Determine the [x, y] coordinate at the center of the cell enclosing the given text.  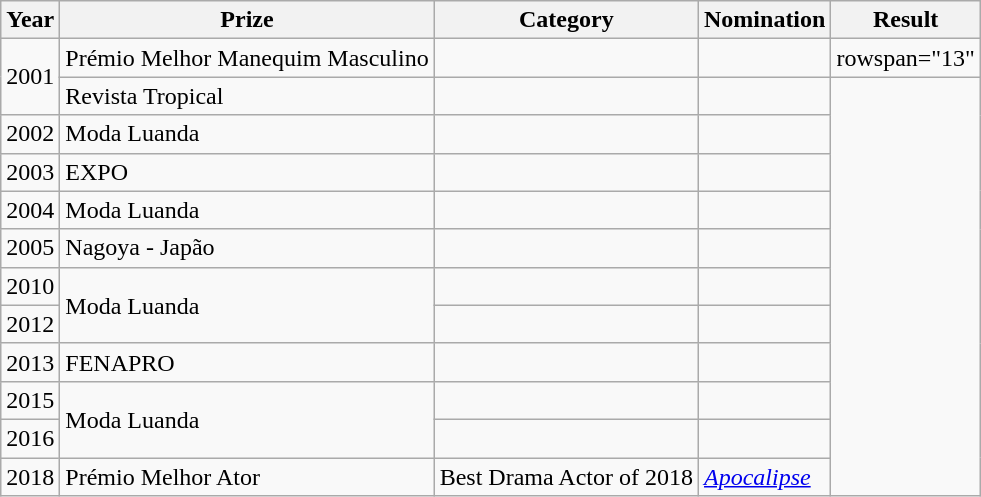
Prémio Melhor Ator [247, 477]
2015 [30, 400]
2010 [30, 286]
2003 [30, 172]
Year [30, 20]
rowspan="13" [906, 58]
Category [566, 20]
EXPO [247, 172]
2001 [30, 77]
Result [906, 20]
2004 [30, 210]
2013 [30, 362]
2005 [30, 248]
FENAPRO [247, 362]
2002 [30, 134]
Nomination [765, 20]
2016 [30, 438]
Prize [247, 20]
Nagoya - Japão [247, 248]
Prémio Melhor Manequim Masculino [247, 58]
Best Drama Actor of 2018 [566, 477]
Apocalipse [765, 477]
2018 [30, 477]
2012 [30, 324]
Revista Tropical [247, 96]
